Return (x, y) of the center of cell containing provided text 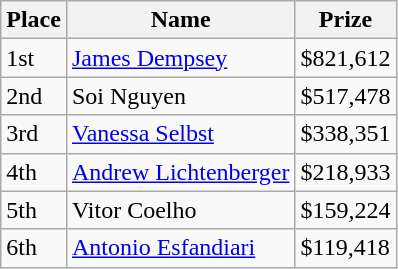
$338,351 (346, 134)
Andrew Lichtenberger (180, 172)
Prize (346, 20)
Vanessa Selbst (180, 134)
James Dempsey (180, 58)
5th (34, 210)
$517,478 (346, 96)
Antonio Esfandiari (180, 248)
Vitor Coelho (180, 210)
Name (180, 20)
$159,224 (346, 210)
3rd (34, 134)
6th (34, 248)
$821,612 (346, 58)
$119,418 (346, 248)
Soi Nguyen (180, 96)
2nd (34, 96)
Place (34, 20)
$218,933 (346, 172)
4th (34, 172)
1st (34, 58)
